Locate the cell with the specified text and output its (X, Y) center coordinate. 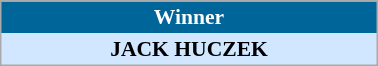
JACK HUCZEK (189, 49)
Winner (189, 17)
